Search for the cell housing the specified text and yield its (X, Y) center coordinate. 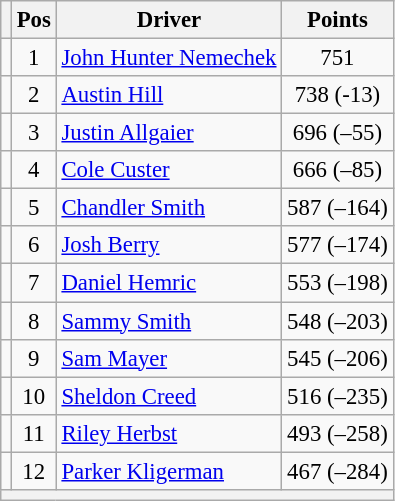
Pos (34, 20)
Sheldon Creed (169, 396)
516 (–235) (338, 396)
11 (34, 433)
9 (34, 358)
4 (34, 170)
2 (34, 95)
548 (–203) (338, 321)
545 (–206) (338, 358)
6 (34, 245)
7 (34, 283)
Austin Hill (169, 95)
Sammy Smith (169, 321)
Josh Berry (169, 245)
666 (–85) (338, 170)
738 (-13) (338, 95)
Daniel Hemric (169, 283)
Cole Custer (169, 170)
Driver (169, 20)
3 (34, 133)
8 (34, 321)
10 (34, 396)
12 (34, 471)
Parker Kligerman (169, 471)
Justin Allgaier (169, 133)
696 (–55) (338, 133)
John Hunter Nemechek (169, 58)
587 (–164) (338, 208)
5 (34, 208)
553 (–198) (338, 283)
Points (338, 20)
751 (338, 58)
Riley Herbst (169, 433)
467 (–284) (338, 471)
Sam Mayer (169, 358)
493 (–258) (338, 433)
1 (34, 58)
577 (–174) (338, 245)
Chandler Smith (169, 208)
